Pinpoint the cell where the given text exists, returning its [X, Y] midpoint coordinate. 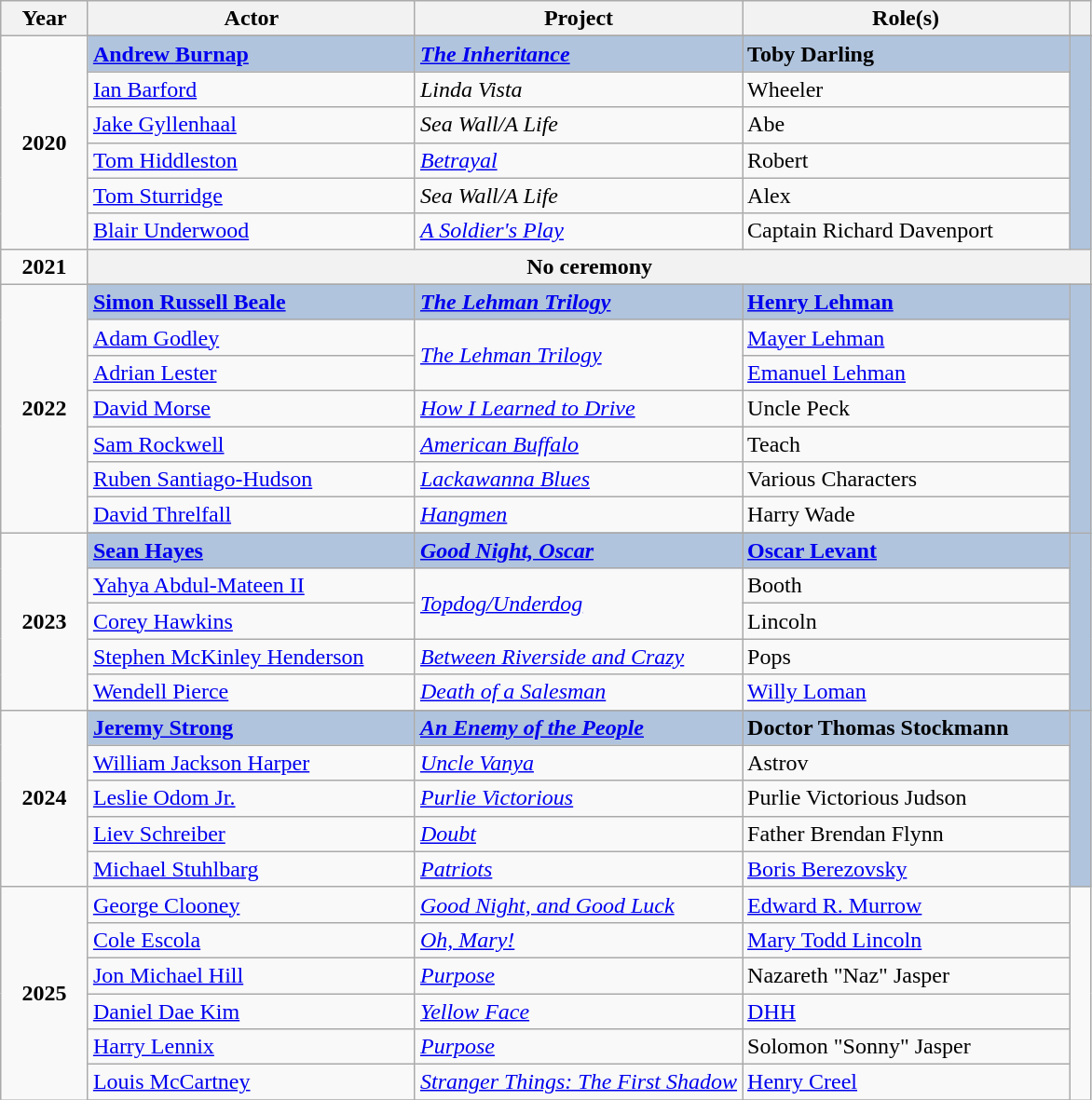
Jeremy Strong [252, 727]
Good Night, Oscar [578, 550]
2022 [45, 408]
Sam Rockwell [252, 444]
Lincoln [906, 621]
Solomon "Sonny" Jasper [906, 1047]
Cole Escola [252, 940]
Purlie Victorious Judson [906, 798]
DHH [906, 1011]
Jon Michael Hill [252, 975]
2024 [45, 798]
2025 [45, 993]
Uncle Vanya [578, 763]
Role(s) [906, 19]
Pops [906, 657]
Mary Todd Lincoln [906, 940]
The Inheritance [578, 54]
A Soldier's Play [578, 231]
Adam Godley [252, 337]
Ian Barford [252, 89]
Betrayal [578, 160]
Stephen McKinley Henderson [252, 657]
Between Riverside and Crazy [578, 657]
Purlie Victorious [578, 798]
Abe [906, 125]
Blair Underwood [252, 231]
Good Night, and Good Luck [578, 904]
Henry Creel [906, 1082]
Emanuel Lehman [906, 373]
David Morse [252, 408]
Daniel Dae Kim [252, 1011]
Captain Richard Davenport [906, 231]
Lackawanna Blues [578, 480]
Oscar Levant [906, 550]
Wheeler [906, 89]
2020 [45, 143]
Wendell Pierce [252, 692]
Willy Loman [906, 692]
Adrian Lester [252, 373]
Mayer Lehman [906, 337]
Toby Darling [906, 54]
Michael Stuhlbarg [252, 869]
Astrov [906, 763]
American Buffalo [578, 444]
Alex [906, 196]
Liev Schreiber [252, 834]
An Enemy of the People [578, 727]
Doubt [578, 834]
Death of a Salesman [578, 692]
Tom Hiddleston [252, 160]
Edward R. Murrow [906, 904]
Actor [252, 19]
Harry Wade [906, 515]
2023 [45, 621]
Louis McCartney [252, 1082]
Stranger Things: The First Shadow [578, 1082]
Simon Russell Beale [252, 302]
Topdog/Underdog [578, 604]
Linda Vista [578, 89]
Harry Lennix [252, 1047]
William Jackson Harper [252, 763]
Tom Sturridge [252, 196]
How I Learned to Drive [578, 408]
Henry Lehman [906, 302]
Oh, Mary! [578, 940]
2021 [45, 266]
Various Characters [906, 480]
Leslie Odom Jr. [252, 798]
Year [45, 19]
Booth [906, 586]
Boris Berezovsky [906, 869]
Nazareth "Naz" Jasper [906, 975]
Project [578, 19]
Teach [906, 444]
Corey Hawkins [252, 621]
Hangmen [578, 515]
Yellow Face [578, 1011]
Andrew Burnap [252, 54]
Sean Hayes [252, 550]
Robert [906, 160]
Yahya Abdul-Mateen II [252, 586]
Patriots [578, 869]
Jake Gyllenhaal [252, 125]
Ruben Santiago-Hudson [252, 480]
Doctor Thomas Stockmann [906, 727]
Father Brendan Flynn [906, 834]
Uncle Peck [906, 408]
David Threlfall [252, 515]
George Clooney [252, 904]
No ceremony [589, 266]
